Output the [X, Y] coordinate of the center of the cell containing the given text.  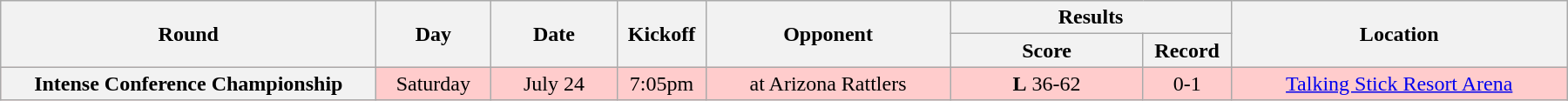
July 24 [554, 84]
Intense Conference Championship [188, 84]
0-1 [1186, 84]
Results [1091, 17]
Record [1186, 50]
7:05pm [662, 84]
Date [554, 34]
Score [1047, 50]
Location [1399, 34]
Saturday [434, 84]
Day [434, 34]
at Arizona Rattlers [828, 84]
Opponent [828, 34]
L 36-62 [1047, 84]
Talking Stick Resort Arena [1399, 84]
Kickoff [662, 34]
Round [188, 34]
